From the cell containing the given text, extract its center point as (X, Y) coordinate. 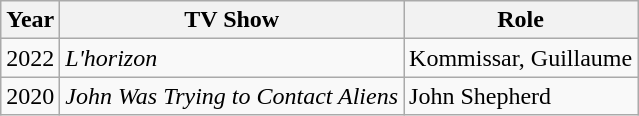
Role (521, 20)
John Shepherd (521, 96)
2020 (30, 96)
TV Show (232, 20)
Kommissar, Guillaume (521, 58)
L'horizon (232, 58)
John Was Trying to Contact Aliens (232, 96)
Year (30, 20)
2022 (30, 58)
